Detect which cell encompasses the target text, then output its (x, y) center coordinate. 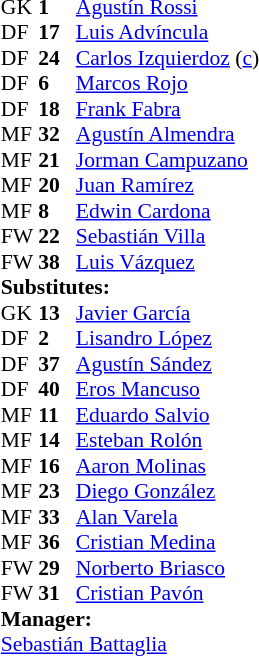
31 (57, 593)
14 (57, 441)
Luis Vázquez (168, 262)
Juan Ramírez (168, 185)
Substitutes: (130, 287)
17 (57, 33)
Lisandro López (168, 339)
Alan Varela (168, 517)
Marcos Rojo (168, 83)
6 (57, 83)
23 (57, 491)
22 (57, 237)
8 (57, 211)
Edwin Cardona (168, 211)
37 (57, 364)
Aaron Molinas (168, 466)
29 (57, 568)
Eros Mancuso (168, 389)
18 (57, 109)
40 (57, 389)
Javier García (168, 313)
Sebastián Villa (168, 237)
Cristian Medina (168, 543)
Agustín Almendra (168, 135)
Eduardo Salvio (168, 415)
Carlos Izquierdoz (c) (168, 58)
Manager: (130, 619)
GK (20, 313)
Cristian Pavón (168, 593)
33 (57, 517)
2 (57, 339)
Esteban Rolón (168, 441)
36 (57, 543)
20 (57, 185)
38 (57, 262)
24 (57, 58)
Jorman Campuzano (168, 160)
21 (57, 160)
16 (57, 466)
Luis Advíncula (168, 33)
Norberto Briasco (168, 568)
13 (57, 313)
32 (57, 135)
Frank Fabra (168, 109)
Diego González (168, 491)
11 (57, 415)
Agustín Sández (168, 364)
